Output the [X, Y] coordinate of the center of the cell containing the given text.  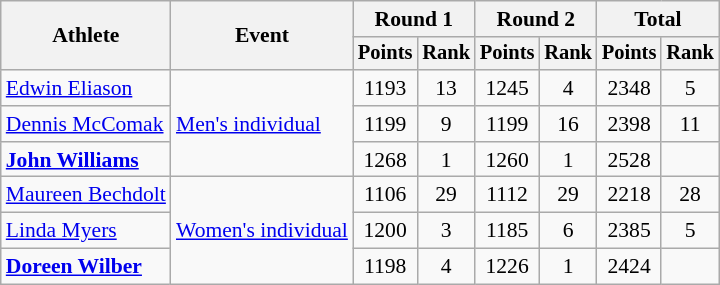
Round 2 [536, 19]
Round 1 [414, 19]
1200 [385, 231]
2218 [629, 195]
13 [446, 88]
3 [446, 231]
Men's individual [262, 124]
Women's individual [262, 230]
2385 [629, 231]
9 [446, 124]
Athlete [86, 36]
John Williams [86, 160]
Doreen Wilber [86, 267]
1106 [385, 195]
Event [262, 36]
1112 [507, 195]
2528 [629, 160]
1198 [385, 267]
2398 [629, 124]
1185 [507, 231]
1260 [507, 160]
Maureen Bechdolt [86, 195]
Linda Myers [86, 231]
11 [690, 124]
Total [658, 19]
Edwin Eliason [86, 88]
2424 [629, 267]
Dennis McComak [86, 124]
1226 [507, 267]
1245 [507, 88]
6 [568, 231]
2348 [629, 88]
1193 [385, 88]
16 [568, 124]
1268 [385, 160]
28 [690, 195]
